Locate the cell with the specified text and output its [X, Y] center coordinate. 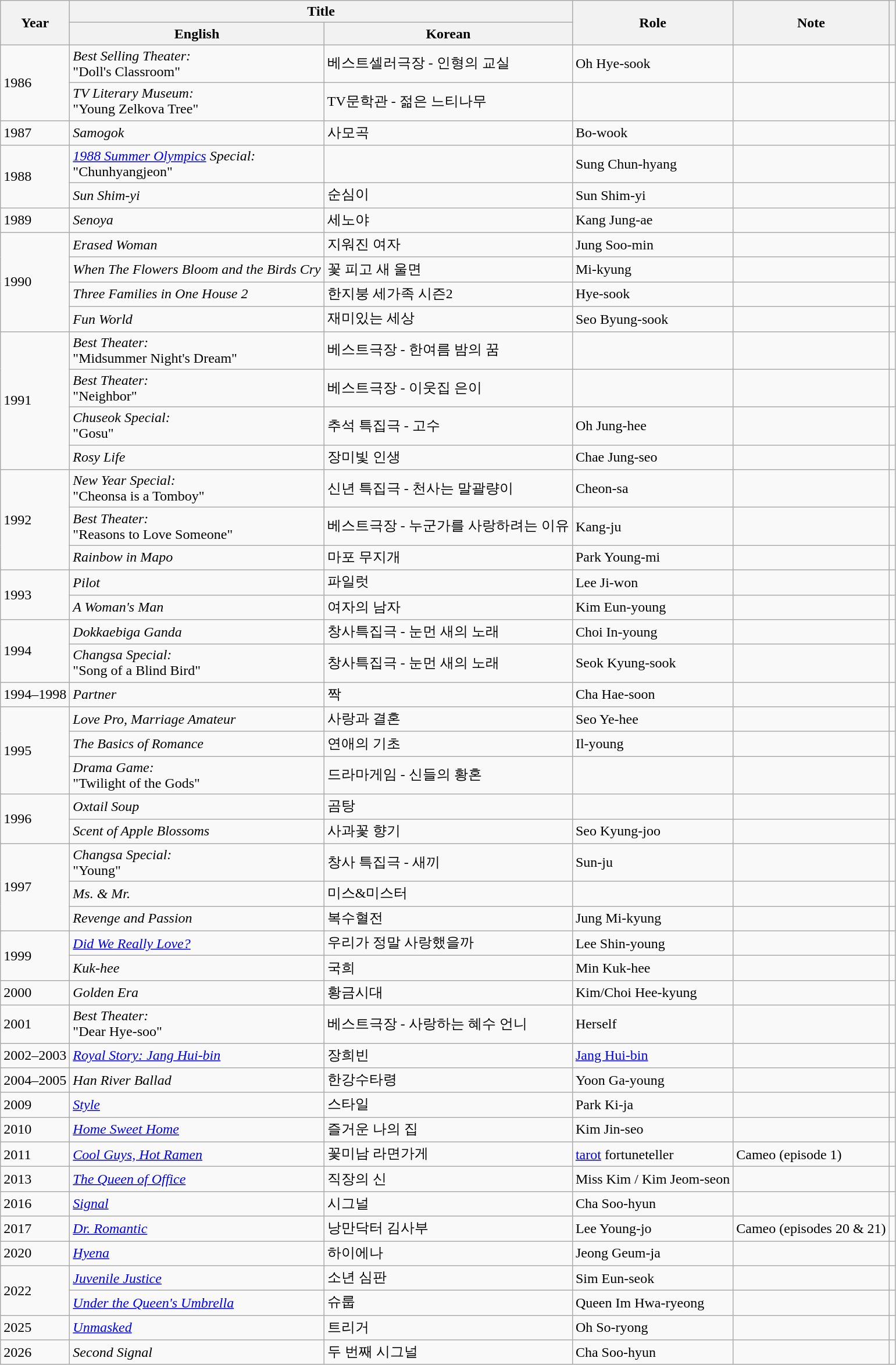
Lee Young-jo [652, 1229]
Style [197, 1105]
Best Theater:"Midsummer Night's Dream" [197, 350]
Under the Queen's Umbrella [197, 1303]
2013 [35, 1179]
Queen Im Hwa-ryeong [652, 1303]
TV문학관 - 젊은 느티나무 [448, 101]
Unmasked [197, 1328]
Role [652, 23]
2011 [35, 1155]
재미있는 세상 [448, 319]
2001 [35, 1024]
2004–2005 [35, 1080]
Rosy Life [197, 457]
꽃미남 라면가게 [448, 1155]
Dr. Romantic [197, 1229]
Love Pro, Marriage Amateur [197, 720]
A Woman's Man [197, 607]
1986 [35, 83]
1989 [35, 220]
Best Theater:"Reasons to Love Someone" [197, 527]
Pilot [197, 583]
Chae Jung-seo [652, 457]
Changsa Special:"Young" [197, 863]
Rainbow in Mapo [197, 558]
Lee Shin-young [652, 943]
Juvenile Justice [197, 1278]
The Queen of Office [197, 1179]
Hyena [197, 1253]
Jung Mi-kyung [652, 919]
Revenge and Passion [197, 919]
2002–2003 [35, 1056]
1999 [35, 956]
짝 [448, 694]
Cameo (episodes 20 & 21) [811, 1229]
Cha Hae-soon [652, 694]
Senoya [197, 220]
1994 [35, 651]
Kang Jung-ae [652, 220]
The Basics of Romance [197, 744]
Fun World [197, 319]
마포 무지개 [448, 558]
Changsa Special:"Song of a Blind Bird" [197, 663]
하이에나 [448, 1253]
드라마게임 - 신들의 황혼 [448, 776]
Did We Really Love? [197, 943]
2009 [35, 1105]
Hye-sook [652, 294]
사랑과 결혼 [448, 720]
베스트극장 - 사랑하는 혜수 언니 [448, 1024]
1990 [35, 282]
1997 [35, 887]
복수혈전 [448, 919]
Park Ki-ja [652, 1105]
Golden Era [197, 993]
1992 [35, 520]
1995 [35, 751]
사모곡 [448, 133]
Note [811, 23]
Oh Hye-sook [652, 64]
Sun-ju [652, 863]
꽃 피고 새 울면 [448, 270]
Park Young-mi [652, 558]
When The Flowers Bloom and the Birds Cry [197, 270]
Best Selling Theater:"Doll's Classroom" [197, 64]
낭만닥터 김사부 [448, 1229]
Three Families in One House 2 [197, 294]
Cheon-sa [652, 488]
베스트극장 - 한여름 밤의 꿈 [448, 350]
Oh So-ryong [652, 1328]
트리거 [448, 1328]
Herself [652, 1024]
Seok Kyung-sook [652, 663]
English [197, 34]
Jang Hui-bin [652, 1056]
Kuk-hee [197, 969]
Ms. & Mr. [197, 894]
미스&미스터 [448, 894]
여자의 남자 [448, 607]
Sung Chun-hyang [652, 164]
Lee Ji-won [652, 583]
2022 [35, 1291]
Title [321, 12]
우리가 정말 사랑했을까 [448, 943]
Chuseok Special:"Gosu" [197, 426]
2017 [35, 1229]
Kim Eun-young [652, 607]
스타일 [448, 1105]
New Year Special:"Cheonsa is a Tomboy" [197, 488]
Cool Guys, Hot Ramen [197, 1155]
Jeong Geum-ja [652, 1253]
Kim/Choi Hee-kyung [652, 993]
Korean [448, 34]
Home Sweet Home [197, 1130]
Il-young [652, 744]
Choi In-young [652, 633]
Royal Story: Jang Hui-bin [197, 1056]
1996 [35, 819]
Best Theater:"Neighbor" [197, 388]
지워진 여자 [448, 245]
베스트셀러극장 - 인형의 교실 [448, 64]
베스트극장 - 이웃집 은이 [448, 388]
Yoon Ga-young [652, 1080]
Min Kuk-hee [652, 969]
사과꽃 향기 [448, 831]
추석 특집극 - 고수 [448, 426]
Miss Kim / Kim Jeom-seon [652, 1179]
베스트극장 - 누군가를 사랑하려는 이유 [448, 527]
소년 심판 [448, 1278]
Signal [197, 1203]
Oh Jung-hee [652, 426]
Samogok [197, 133]
Oxtail Soup [197, 807]
세노야 [448, 220]
Cameo (episode 1) [811, 1155]
직장의 신 [448, 1179]
한지붕 세가족 시즌2 [448, 294]
1993 [35, 594]
1991 [35, 401]
tarot fortuneteller [652, 1155]
Scent of Apple Blossoms [197, 831]
Bo-wook [652, 133]
곰탕 [448, 807]
창사 특집극 - 새끼 [448, 863]
Best Theater:"Dear Hye-soo" [197, 1024]
Sim Eun-seok [652, 1278]
2026 [35, 1352]
2016 [35, 1203]
1987 [35, 133]
1988 Summer Olympics Special:"Chunhyangjeon" [197, 164]
Dokkaebiga Ganda [197, 633]
2020 [35, 1253]
Erased Woman [197, 245]
TV Literary Museum:"Young Zelkova Tree" [197, 101]
Mi-kyung [652, 270]
장미빛 인생 [448, 457]
1988 [35, 177]
두 번째 시그널 [448, 1352]
Jung Soo-min [652, 245]
순심이 [448, 195]
Seo Byung-sook [652, 319]
1994–1998 [35, 694]
Year [35, 23]
Partner [197, 694]
Second Signal [197, 1352]
즐거운 나의 집 [448, 1130]
Kim Jin-seo [652, 1130]
황금시대 [448, 993]
파일럿 [448, 583]
Seo Kyung-joo [652, 831]
Han River Ballad [197, 1080]
Seo Ye-hee [652, 720]
국희 [448, 969]
슈룹 [448, 1303]
Drama Game:"Twilight of the Gods" [197, 776]
2010 [35, 1130]
장희빈 [448, 1056]
2025 [35, 1328]
시그널 [448, 1203]
연애의 기초 [448, 744]
2000 [35, 993]
신년 특집극 - 천사는 말괄량이 [448, 488]
Kang-ju [652, 527]
한강수타령 [448, 1080]
